Identify which cell holds the provided text, then report its (x, y) central coordinate. 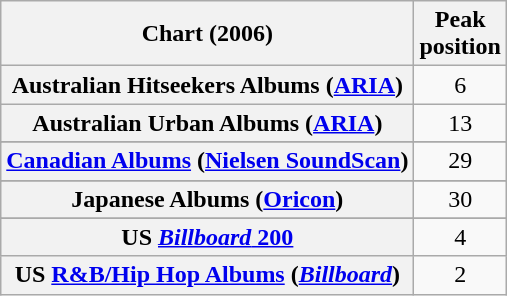
6 (460, 85)
US Billboard 200 (208, 237)
2 (460, 275)
Australian Urban Albums (ARIA) (208, 123)
30 (460, 199)
Canadian Albums (Nielsen SoundScan) (208, 161)
Japanese Albums (Oricon) (208, 199)
Chart (2006) (208, 34)
4 (460, 237)
Australian Hitseekers Albums (ARIA) (208, 85)
13 (460, 123)
US R&B/Hip Hop Albums (Billboard) (208, 275)
29 (460, 161)
Peakposition (460, 34)
